Find where the given text appears and provide that cell's center as (x, y) coordinate. 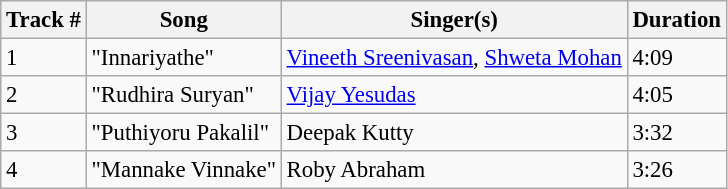
3 (44, 133)
Singer(s) (454, 20)
Duration (676, 20)
Song (184, 20)
Deepak Kutty (454, 133)
"Puthiyoru Pakalil" (184, 133)
2 (44, 95)
Vijay Yesudas (454, 95)
4 (44, 170)
3:26 (676, 170)
"Mannake Vinnake" (184, 170)
4:09 (676, 58)
"Innariyathe" (184, 58)
"Rudhira Suryan" (184, 95)
Vineeth Sreenivasan, Shweta Mohan (454, 58)
4:05 (676, 95)
1 (44, 58)
Track # (44, 20)
3:32 (676, 133)
Roby Abraham (454, 170)
